Return the (x, y) coordinate for the center point of the cell that contains the specified text.  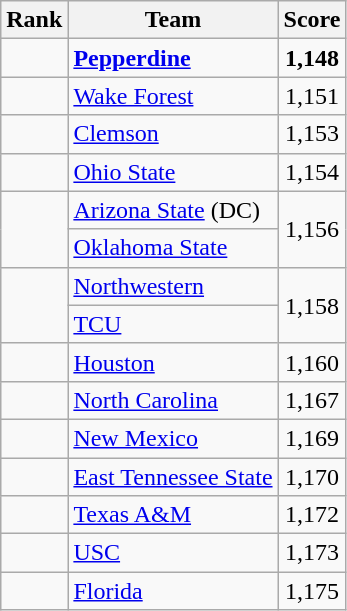
1,160 (312, 362)
Pepperdine (173, 58)
1,175 (312, 591)
USC (173, 553)
Arizona State (DC) (173, 210)
Ohio State (173, 172)
1,156 (312, 229)
1,151 (312, 96)
Score (312, 20)
Clemson (173, 134)
1,170 (312, 477)
1,172 (312, 515)
Oklahoma State (173, 248)
1,148 (312, 58)
TCU (173, 324)
Houston (173, 362)
East Tennessee State (173, 477)
1,158 (312, 305)
Team (173, 20)
1,154 (312, 172)
Rank (34, 20)
Northwestern (173, 286)
1,173 (312, 553)
1,153 (312, 134)
Florida (173, 591)
New Mexico (173, 438)
Texas A&M (173, 515)
1,169 (312, 438)
1,167 (312, 400)
Wake Forest (173, 96)
North Carolina (173, 400)
